Identify which cell holds the provided text, then report its (x, y) central coordinate. 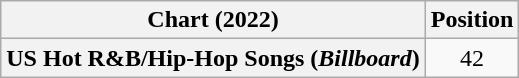
US Hot R&B/Hip-Hop Songs (Billboard) (213, 58)
Chart (2022) (213, 20)
42 (472, 58)
Position (472, 20)
